Provide the (x, y) coordinate of the cell's center where the given text is located.  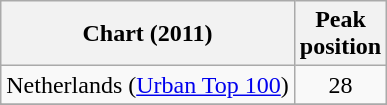
Chart (2011) (148, 34)
Netherlands (Urban Top 100) (148, 85)
28 (340, 85)
Peakposition (340, 34)
